Find where the given text appears and provide that cell's center as [x, y] coordinate. 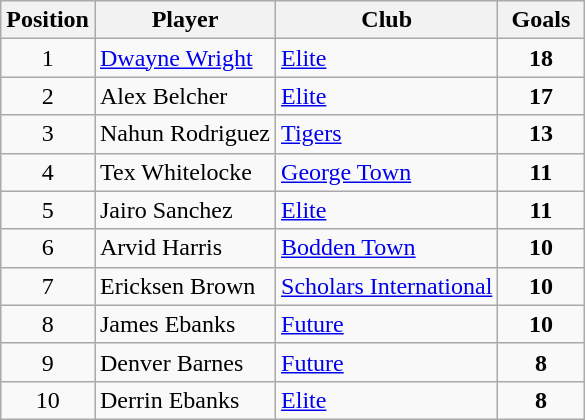
Position [48, 20]
9 [48, 362]
Arvid Harris [184, 248]
Alex Belcher [184, 96]
17 [541, 96]
Bodden Town [387, 248]
Dwayne Wright [184, 58]
3 [48, 134]
Scholars International [387, 286]
7 [48, 286]
James Ebanks [184, 324]
Denver Barnes [184, 362]
Tex Whitelocke [184, 172]
Club [387, 20]
George Town [387, 172]
6 [48, 248]
Ericksen Brown [184, 286]
13 [541, 134]
Tigers [387, 134]
Derrin Ebanks [184, 400]
5 [48, 210]
Nahun Rodriguez [184, 134]
4 [48, 172]
1 [48, 58]
Goals [541, 20]
18 [541, 58]
Player [184, 20]
Jairo Sanchez [184, 210]
2 [48, 96]
